Scan for the cell matching the given text and deliver its [x, y] coordinate at center. 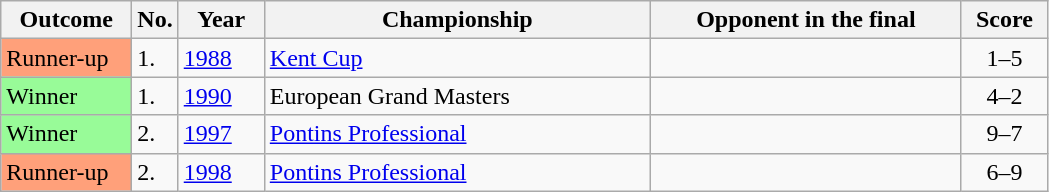
Championship [457, 20]
1988 [221, 58]
9–7 [1004, 134]
1–5 [1004, 58]
Year [221, 20]
Outcome [66, 20]
Score [1004, 20]
Kent Cup [457, 58]
European Grand Masters [457, 96]
Opponent in the final [806, 20]
1998 [221, 172]
1990 [221, 96]
6–9 [1004, 172]
No. [155, 20]
1997 [221, 134]
4–2 [1004, 96]
